Find where the given text appears and provide that cell's center as [X, Y] coordinate. 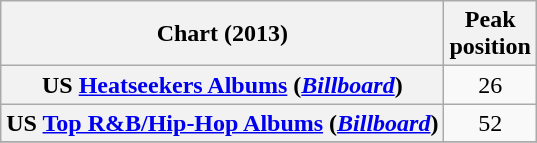
26 [490, 85]
US Top R&B/Hip-Hop Albums (Billboard) [222, 123]
Peakposition [490, 34]
US Heatseekers Albums (Billboard) [222, 85]
Chart (2013) [222, 34]
52 [490, 123]
